Capture the cell that displays the provided text and extract its [x, y] central coordinate. 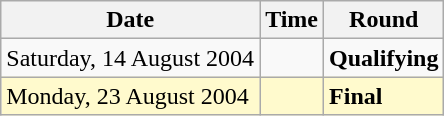
Saturday, 14 August 2004 [130, 58]
Qualifying [384, 58]
Monday, 23 August 2004 [130, 96]
Date [130, 20]
Time [292, 20]
Round [384, 20]
Final [384, 96]
